Return [X, Y] of the center of cell containing provided text 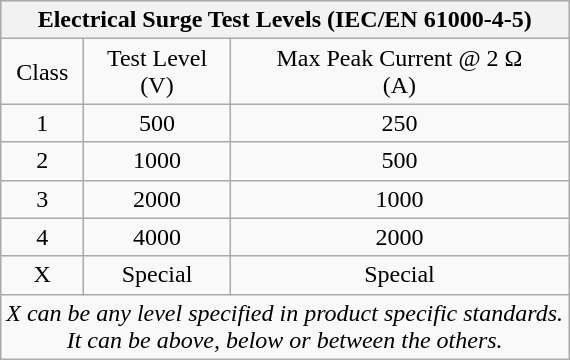
4000 [158, 237]
4 [42, 237]
3 [42, 199]
Max Peak Current @ 2 Ω(A) [399, 72]
X can be any level specified in product specific standards. It can be above, below or between the others. [285, 326]
2 [42, 161]
X [42, 275]
Class [42, 72]
1 [42, 123]
Electrical Surge Test Levels (IEC/EN 61000-4-5) [285, 20]
Test Level(V) [158, 72]
250 [399, 123]
